Output the [X, Y] coordinate of the center of the cell containing the given text.  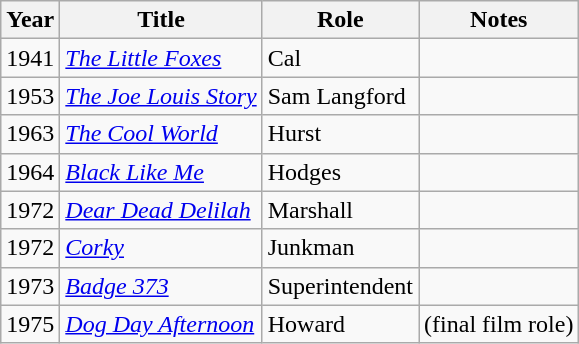
Marshall [340, 210]
(final film role) [499, 324]
1963 [30, 134]
1973 [30, 286]
Role [340, 20]
1953 [30, 96]
The Joe Louis Story [161, 96]
1964 [30, 172]
Corky [161, 248]
Black Like Me [161, 172]
Superintendent [340, 286]
Cal [340, 58]
Junkman [340, 248]
The Little Foxes [161, 58]
Badge 373 [161, 286]
Year [30, 20]
Sam Langford [340, 96]
Notes [499, 20]
Title [161, 20]
Dear Dead Delilah [161, 210]
1975 [30, 324]
Howard [340, 324]
1941 [30, 58]
The Cool World [161, 134]
Hurst [340, 134]
Dog Day Afternoon [161, 324]
Hodges [340, 172]
